Return [x, y] of the center of cell containing provided text 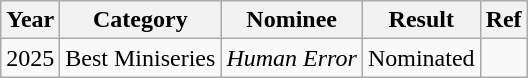
Year [30, 20]
Nominee [292, 20]
2025 [30, 58]
Ref [504, 20]
Category [140, 20]
Result [421, 20]
Human Error [292, 58]
Nominated [421, 58]
Best Miniseries [140, 58]
